Locate the cell with the specified text and output its (X, Y) center coordinate. 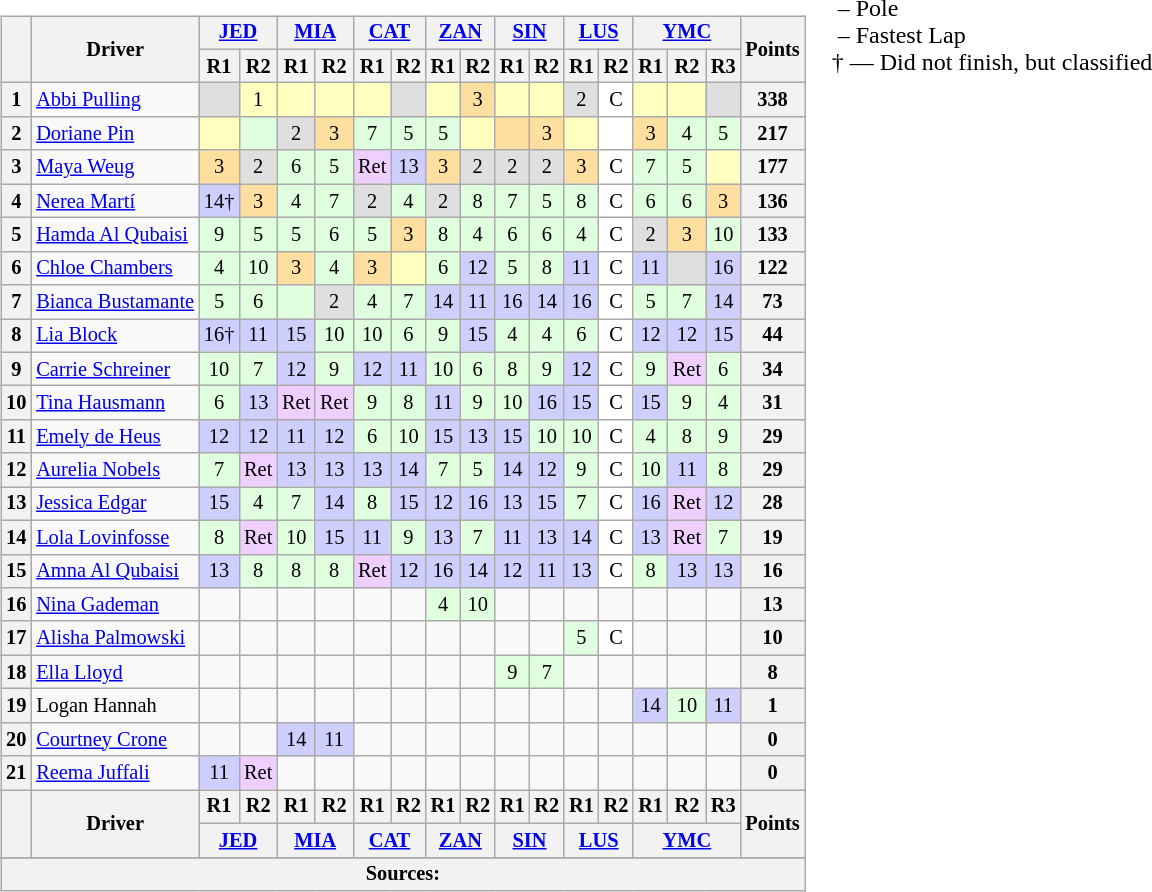
17 (16, 638)
Bianca Bustamante (115, 302)
Jessica Edgar (115, 504)
21 (16, 773)
Logan Hannah (115, 706)
Emely de Heus (115, 437)
133 (772, 235)
Courtney Crone (115, 739)
Amna Al Qubaisi (115, 571)
Nerea Martí (115, 201)
Alisha Palmowski (115, 638)
Lia Block (115, 336)
44 (772, 336)
Reema Juffali (115, 773)
Aurelia Nobels (115, 470)
Abbi Pulling (115, 100)
Tina Hausmann (115, 403)
Sources: (402, 874)
122 (772, 268)
217 (772, 134)
Ella Lloyd (115, 672)
34 (772, 369)
18 (16, 672)
Chloe Chambers (115, 268)
14† (219, 201)
73 (772, 302)
Maya Weug (115, 167)
177 (772, 167)
Nina Gademan (115, 605)
136 (772, 201)
Lola Lovinfosse (115, 537)
16† (219, 336)
Doriane Pin (115, 134)
Hamda Al Qubaisi (115, 235)
20 (16, 739)
31 (772, 403)
Carrie Schreiner (115, 369)
28 (772, 504)
338 (772, 100)
